Identify which cell holds the provided text, then report its (X, Y) central coordinate. 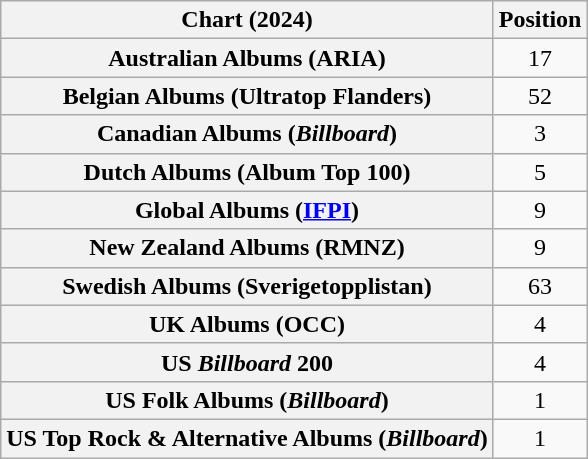
Dutch Albums (Album Top 100) (247, 172)
Canadian Albums (Billboard) (247, 134)
US Billboard 200 (247, 362)
52 (540, 96)
UK Albums (OCC) (247, 324)
63 (540, 286)
Belgian Albums (Ultratop Flanders) (247, 96)
US Folk Albums (Billboard) (247, 400)
3 (540, 134)
Swedish Albums (Sverigetopplistan) (247, 286)
Chart (2024) (247, 20)
Australian Albums (ARIA) (247, 58)
5 (540, 172)
17 (540, 58)
Position (540, 20)
New Zealand Albums (RMNZ) (247, 248)
Global Albums (IFPI) (247, 210)
US Top Rock & Alternative Albums (Billboard) (247, 438)
